Identify which cell holds the provided text, then report its [X, Y] central coordinate. 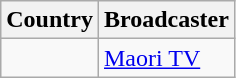
Country [50, 20]
Broadcaster [166, 20]
Maori TV [166, 58]
